From the cell containing the given text, extract its center point as [X, Y] coordinate. 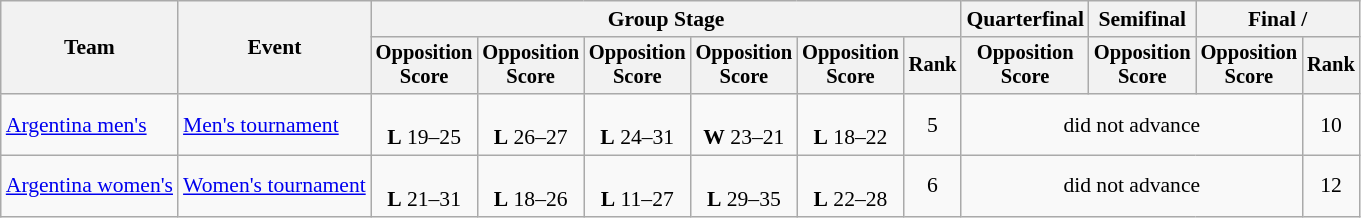
Quarterfinal [1025, 19]
L 18–26 [530, 186]
Argentina men's [90, 124]
Women's tournament [274, 186]
Argentina women's [90, 186]
Semifinal [1142, 19]
L 19–25 [424, 124]
W 23–21 [744, 124]
6 [933, 186]
Final / [1278, 19]
Group Stage [666, 19]
Men's tournament [274, 124]
L 21–31 [424, 186]
L 24–31 [638, 124]
L 29–35 [744, 186]
5 [933, 124]
L 22–28 [850, 186]
10 [1331, 124]
12 [1331, 186]
L 26–27 [530, 124]
L 18–22 [850, 124]
L 11–27 [638, 186]
Event [274, 48]
Team [90, 48]
